Detect which cell encompasses the target text, then output its (X, Y) center coordinate. 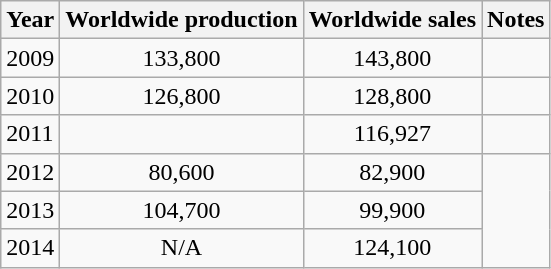
128,800 (392, 96)
124,100 (392, 248)
99,900 (392, 210)
2009 (30, 58)
Worldwide sales (392, 20)
116,927 (392, 134)
143,800 (392, 58)
126,800 (182, 96)
2014 (30, 248)
133,800 (182, 58)
80,600 (182, 172)
2010 (30, 96)
104,700 (182, 210)
Worldwide production (182, 20)
Notes (516, 20)
Year (30, 20)
2011 (30, 134)
82,900 (392, 172)
2012 (30, 172)
2013 (30, 210)
N/A (182, 248)
